Determine the (X, Y) coordinate at the center of the cell enclosing the given text.  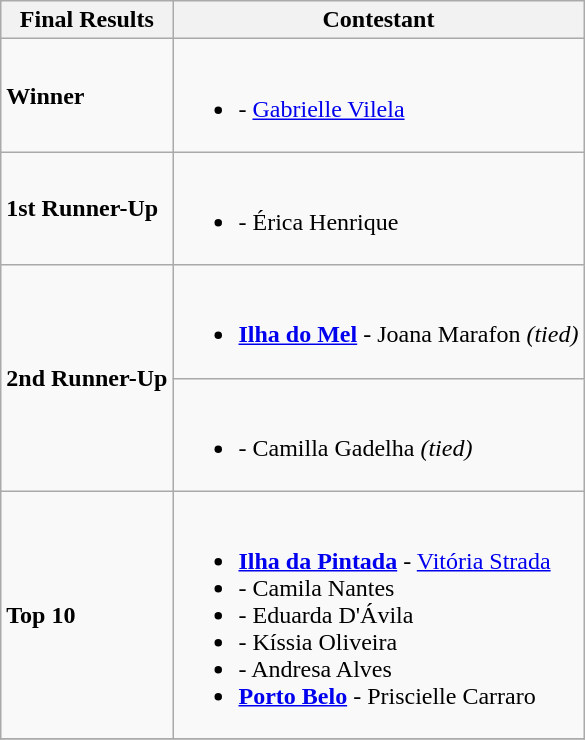
Contestant (378, 20)
Ilha do Mel - Joana Marafon (tied) (378, 322)
1st Runner-Up (87, 208)
Winner (87, 96)
- Gabrielle Vilela (378, 96)
2nd Runner-Up (87, 378)
Top 10 (87, 615)
Ilha da Pintada - Vitória Strada - Camila Nantes - Eduarda D'Ávila - Kíssia Oliveira - Andresa Alves Porto Belo - Priscielle Carraro (378, 615)
- Camilla Gadelha (tied) (378, 434)
- Érica Henrique (378, 208)
Final Results (87, 20)
